Search for the cell housing the specified text and yield its (X, Y) center coordinate. 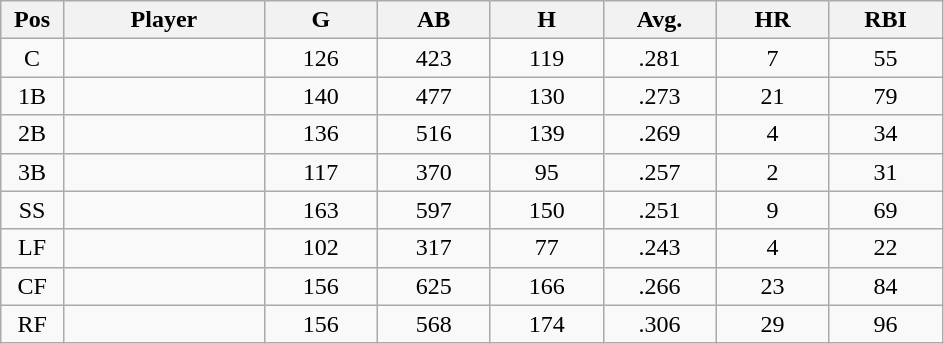
HR (772, 20)
23 (772, 286)
117 (320, 172)
423 (434, 58)
7 (772, 58)
.306 (660, 324)
34 (886, 134)
RBI (886, 20)
22 (886, 248)
9 (772, 210)
95 (546, 172)
163 (320, 210)
21 (772, 96)
119 (546, 58)
.266 (660, 286)
CF (32, 286)
150 (546, 210)
.281 (660, 58)
140 (320, 96)
SS (32, 210)
568 (434, 324)
516 (434, 134)
317 (434, 248)
2 (772, 172)
166 (546, 286)
.273 (660, 96)
55 (886, 58)
96 (886, 324)
102 (320, 248)
597 (434, 210)
77 (546, 248)
Pos (32, 20)
130 (546, 96)
79 (886, 96)
29 (772, 324)
C (32, 58)
126 (320, 58)
174 (546, 324)
LF (32, 248)
84 (886, 286)
H (546, 20)
1B (32, 96)
69 (886, 210)
Player (164, 20)
.257 (660, 172)
370 (434, 172)
136 (320, 134)
AB (434, 20)
.251 (660, 210)
3B (32, 172)
RF (32, 324)
139 (546, 134)
625 (434, 286)
2B (32, 134)
.269 (660, 134)
477 (434, 96)
.243 (660, 248)
G (320, 20)
Avg. (660, 20)
31 (886, 172)
